Identify which cell holds the provided text, then report its (X, Y) central coordinate. 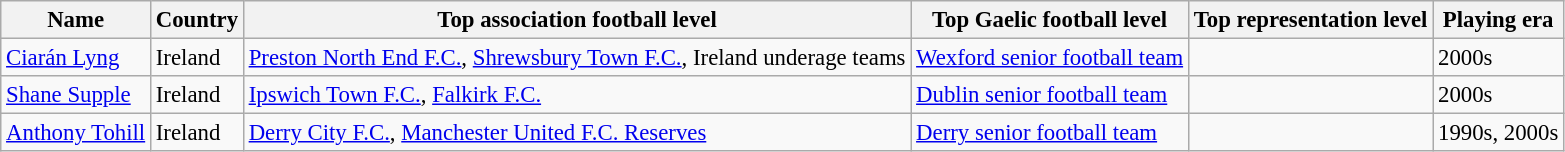
Preston North End F.C., Shrewsbury Town F.C., Ireland underage teams (576, 58)
Top association football level (576, 20)
Playing era (1498, 20)
Ipswich Town F.C., Falkirk F.C. (576, 95)
Top representation level (1310, 20)
Wexford senior football team (1050, 58)
Derry senior football team (1050, 133)
Shane Supple (76, 95)
Anthony Tohill (76, 133)
Ciarán Lyng (76, 58)
Top Gaelic football level (1050, 20)
Derry City F.C., Manchester United F.C. Reserves (576, 133)
Country (196, 20)
1990s, 2000s (1498, 133)
Name (76, 20)
Dublin senior football team (1050, 95)
